Return the (X, Y) coordinate for the center point of the cell that contains the specified text.  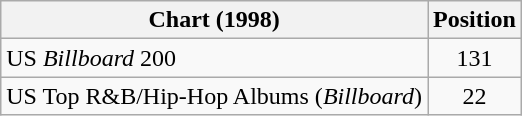
US Top R&B/Hip-Hop Albums (Billboard) (214, 96)
Position (475, 20)
131 (475, 58)
Chart (1998) (214, 20)
22 (475, 96)
US Billboard 200 (214, 58)
